From the cell containing the given text, extract its center point as [x, y] coordinate. 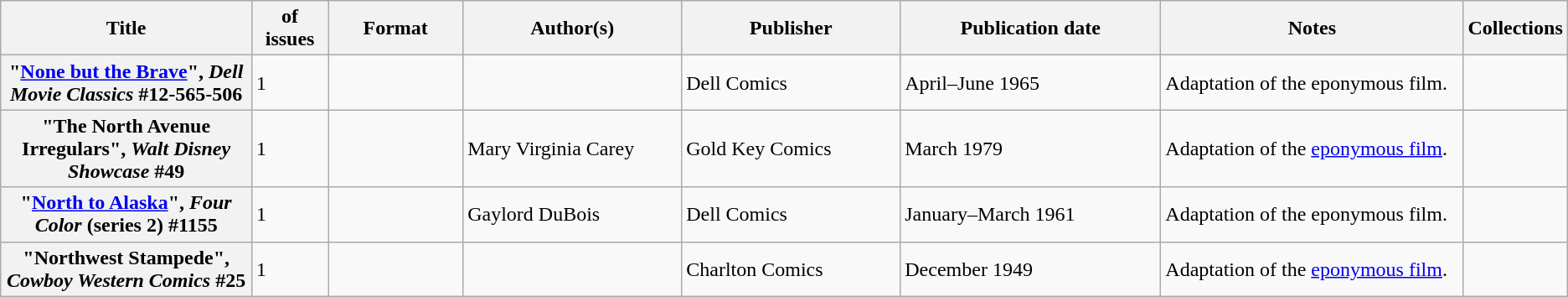
Author(s) [573, 29]
December 1949 [1030, 268]
Notes [1312, 29]
"None but the Brave", Dell Movie Classics #12-565-506 [126, 82]
Publication date [1030, 29]
"Northwest Stampede", Cowboy Western Comics #25 [126, 268]
Publisher [791, 29]
January–March 1961 [1030, 215]
Gaylord DuBois [573, 215]
Format [395, 29]
Mary Virginia Carey [573, 148]
"The North Avenue Irregulars", Walt Disney Showcase #49 [126, 148]
Title [126, 29]
Collections [1515, 29]
April–June 1965 [1030, 82]
March 1979 [1030, 148]
Charlton Comics [791, 268]
Gold Key Comics [791, 148]
of issues [290, 29]
"North to Alaska", Four Color (series 2) #1155 [126, 215]
